Determine the (X, Y) coordinate at the center of the cell enclosing the given text.  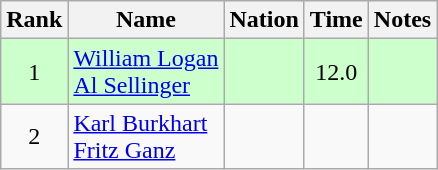
Nation (264, 20)
Notes (402, 20)
Karl BurkhartFritz Ganz (146, 136)
2 (34, 136)
Name (146, 20)
12.0 (336, 72)
1 (34, 72)
Time (336, 20)
Rank (34, 20)
William LoganAl Sellinger (146, 72)
